From the cell containing the given text, extract its center point as (x, y) coordinate. 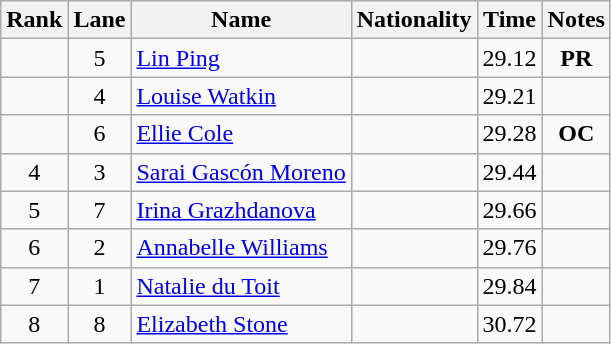
29.28 (510, 134)
Notes (576, 20)
Rank (34, 20)
Sarai Gascón Moreno (241, 172)
3 (100, 172)
Elizabeth Stone (241, 324)
29.76 (510, 248)
Louise Watkin (241, 96)
1 (100, 286)
29.44 (510, 172)
Name (241, 20)
Lin Ping (241, 58)
Ellie Cole (241, 134)
29.84 (510, 286)
Irina Grazhdanova (241, 210)
Lane (100, 20)
OC (576, 134)
Time (510, 20)
30.72 (510, 324)
2 (100, 248)
29.21 (510, 96)
29.12 (510, 58)
Natalie du Toit (241, 286)
29.66 (510, 210)
Nationality (414, 20)
PR (576, 58)
Annabelle Williams (241, 248)
